Identify which cell holds the provided text, then report its [X, Y] central coordinate. 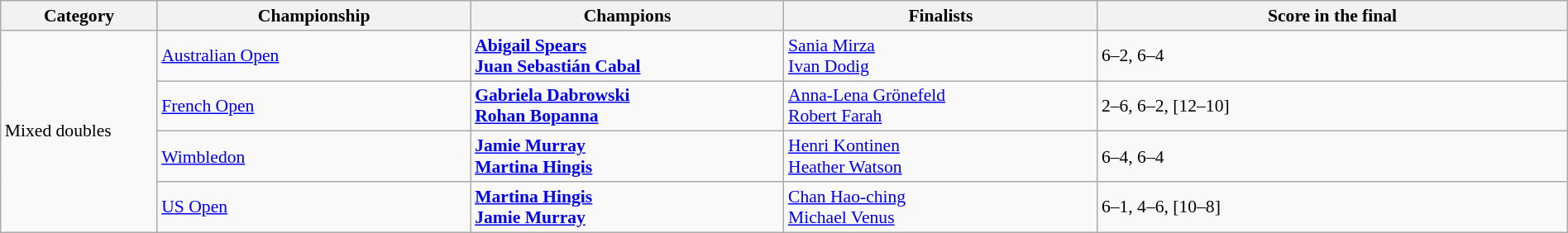
Wimbledon [314, 157]
Australian Open [314, 56]
Jamie Murray Martina Hingis [627, 157]
2–6, 6–2, [12–10] [1332, 106]
Gabriela Dabrowski Rohan Bopanna [627, 106]
Champions [627, 16]
Anna-Lena Grönefeld Robert Farah [941, 106]
Championship [314, 16]
Henri Kontinen Heather Watson [941, 157]
Martina Hingis Jamie Murray [627, 207]
Chan Hao-ching Michael Venus [941, 207]
6–1, 4–6, [10–8] [1332, 207]
Sania Mirza Ivan Dodig [941, 56]
French Open [314, 106]
Score in the final [1332, 16]
6–2, 6–4 [1332, 56]
Finalists [941, 16]
Category [79, 16]
US Open [314, 207]
Abigail Spears Juan Sebastián Cabal [627, 56]
6–4, 6–4 [1332, 157]
Mixed doubles [79, 131]
